Provide the [X, Y] coordinate of the cell's center where the given text is located.  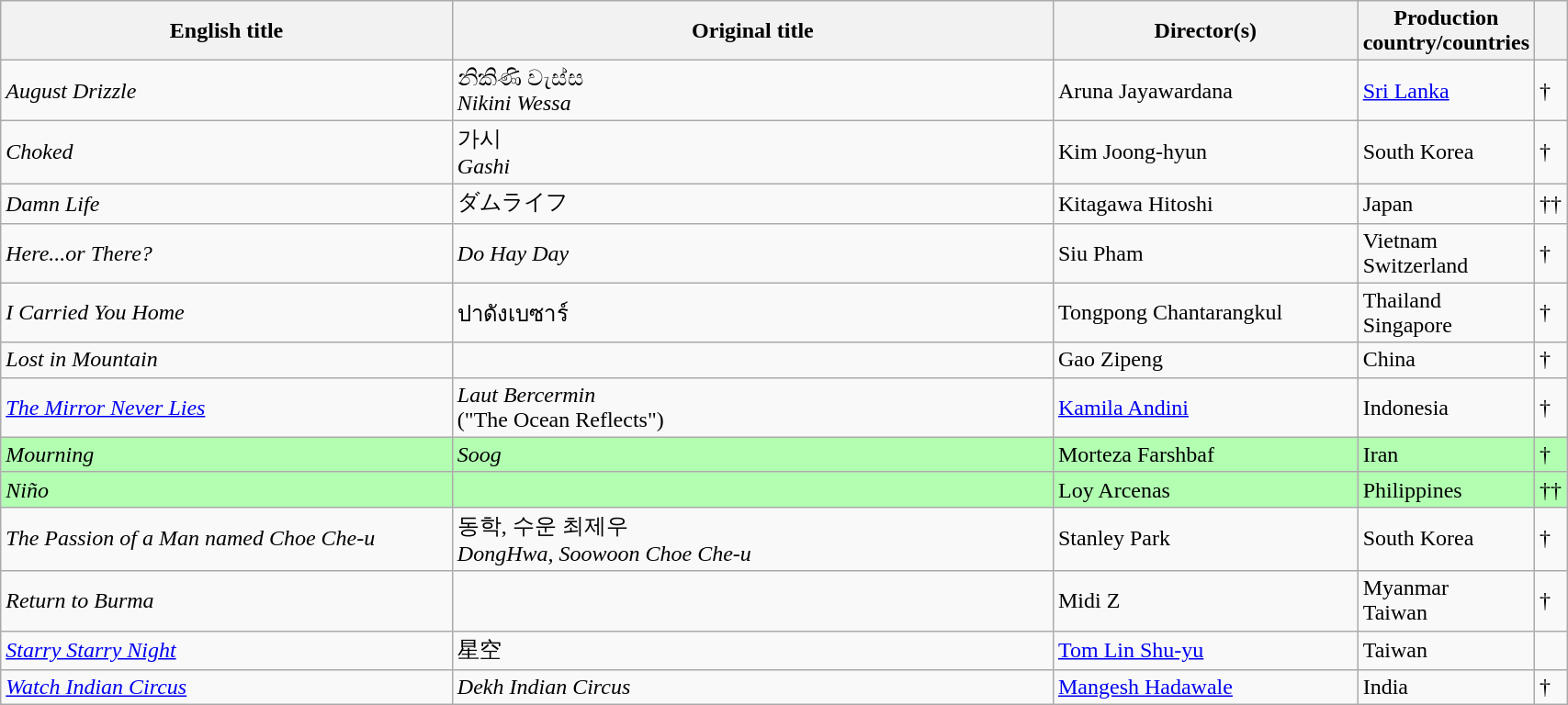
MyanmarTaiwan [1446, 600]
The Mirror Never Lies [227, 408]
Loy Arcenas [1205, 489]
星空 [752, 650]
Sri Lanka [1446, 90]
Mourning [227, 454]
Dekh Indian Circus [752, 688]
Kim Joong-hyun [1205, 152]
Tongpong Chantarangkul [1205, 312]
Here...or There? [227, 253]
August Drizzle [227, 90]
Siu Pham [1205, 253]
Damn Life [227, 204]
Starry Starry Night [227, 650]
Morteza Farshbaf [1205, 454]
Lost in Mountain [227, 360]
ダムライフ [752, 204]
English title [227, 31]
The Passion of a Man named Choe Che-u [227, 539]
VietnamSwitzerland [1446, 253]
Tom Lin Shu-yu [1205, 650]
China [1446, 360]
Indonesia [1446, 408]
ปาดังเบซาร์ [752, 312]
Do Hay Day [752, 253]
Japan [1446, 204]
Return to Burma [227, 600]
Mangesh Hadawale [1205, 688]
Midi Z [1205, 600]
Production country/countries [1446, 31]
I Carried You Home [227, 312]
Taiwan [1446, 650]
Original title [752, 31]
동학, 수운 최제우DongHwa, Soowoon Choe Che-u [752, 539]
Philippines [1446, 489]
නිකිණි වැස්සNikini Wessa [752, 90]
Stanley Park [1205, 539]
Soog [752, 454]
Niño [227, 489]
Kamila Andini [1205, 408]
Iran [1446, 454]
Director(s) [1205, 31]
Aruna Jayawardana [1205, 90]
Laut Bercermin("The Ocean Reflects") [752, 408]
Gao Zipeng [1205, 360]
Watch Indian Circus [227, 688]
가시Gashi [752, 152]
Choked [227, 152]
ThailandSingapore [1446, 312]
India [1446, 688]
Kitagawa Hitoshi [1205, 204]
